Return (X, Y) of the center of cell containing provided text 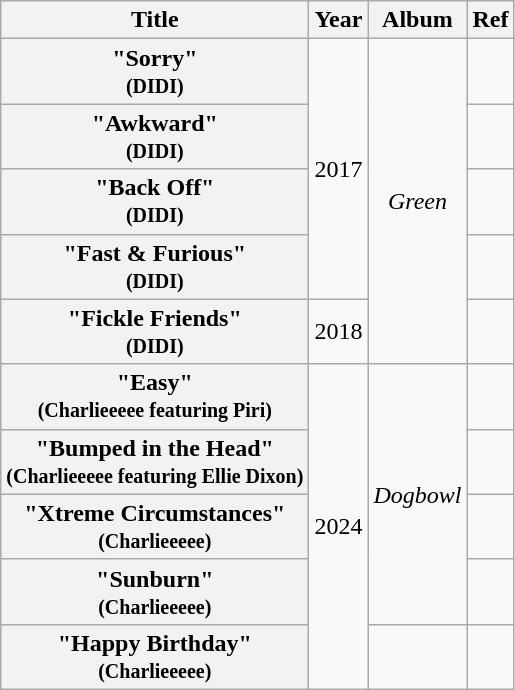
"Sunburn"(Charlieeeee) (155, 592)
"Xtreme Circumstances"(Charlieeeee) (155, 526)
"Fast & Furious"(DIDI) (155, 266)
2024 (338, 526)
2017 (338, 169)
"Awkward"(DIDI) (155, 136)
"Easy"(Charlieeeee featuring Piri) (155, 396)
"Happy Birthday"(Charlieeeee) (155, 656)
"Fickle Friends"(DIDI) (155, 332)
Green (418, 202)
Dogbowl (418, 494)
"Bumped in the Head"(Charlieeeee featuring Ellie Dixon) (155, 462)
"Sorry"(DIDI) (155, 72)
Album (418, 20)
"Back Off"(DIDI) (155, 202)
Year (338, 20)
2018 (338, 332)
Ref (490, 20)
Title (155, 20)
